Provide the (X, Y) coordinate of the cell's center where the given text is located.  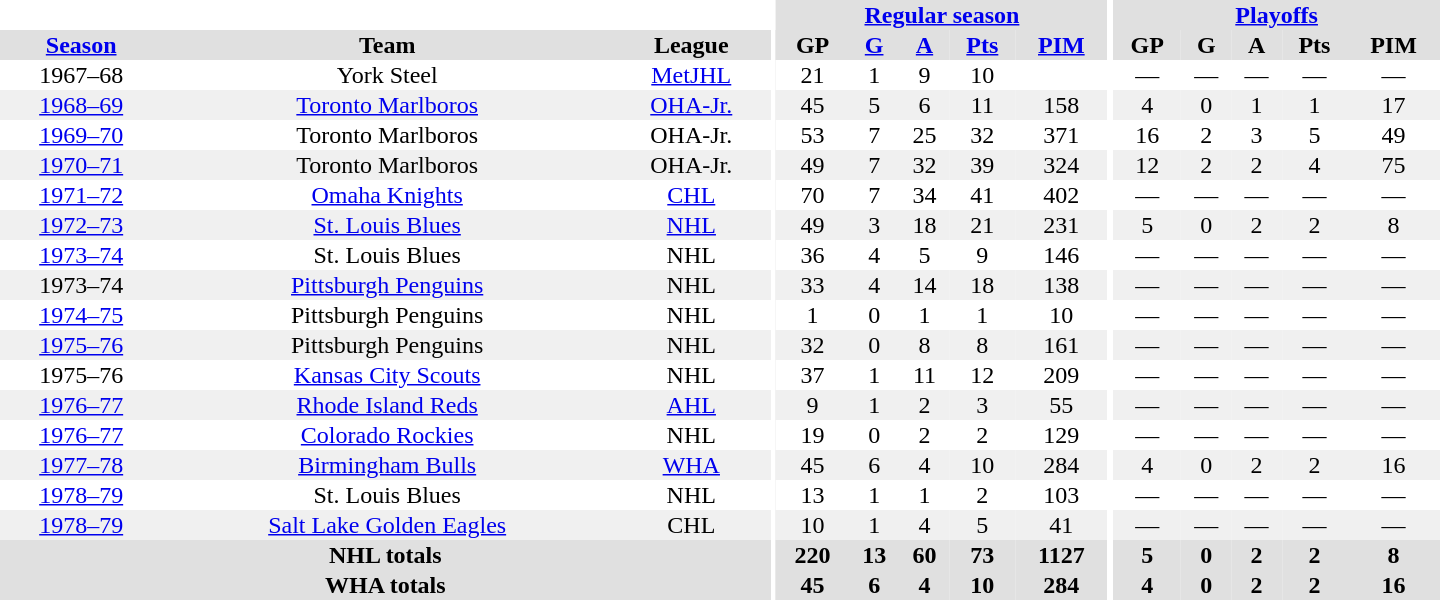
WHA (692, 465)
MetJHL (692, 75)
AHL (692, 405)
Kansas City Scouts (387, 375)
33 (812, 285)
73 (982, 555)
1972–73 (81, 225)
158 (1062, 105)
Birmingham Bulls (387, 465)
146 (1062, 255)
209 (1062, 375)
1127 (1062, 555)
Playoffs (1276, 15)
161 (1062, 345)
25 (924, 135)
36 (812, 255)
231 (1062, 225)
1974–75 (81, 315)
53 (812, 135)
371 (1062, 135)
60 (924, 555)
1969–70 (81, 135)
Season (81, 45)
Team (387, 45)
220 (812, 555)
37 (812, 375)
NHL totals (386, 555)
League (692, 45)
14 (924, 285)
1970–71 (81, 165)
324 (1062, 165)
Salt Lake Golden Eagles (387, 525)
Regular season (942, 15)
75 (1394, 165)
Omaha Knights (387, 195)
Colorado Rockies (387, 435)
1971–72 (81, 195)
19 (812, 435)
129 (1062, 435)
York Steel (387, 75)
34 (924, 195)
39 (982, 165)
402 (1062, 195)
1968–69 (81, 105)
138 (1062, 285)
1977–78 (81, 465)
55 (1062, 405)
1967–68 (81, 75)
17 (1394, 105)
103 (1062, 495)
WHA totals (386, 585)
70 (812, 195)
Rhode Island Reds (387, 405)
